Scan for the cell matching the given text and deliver its (x, y) coordinate at center. 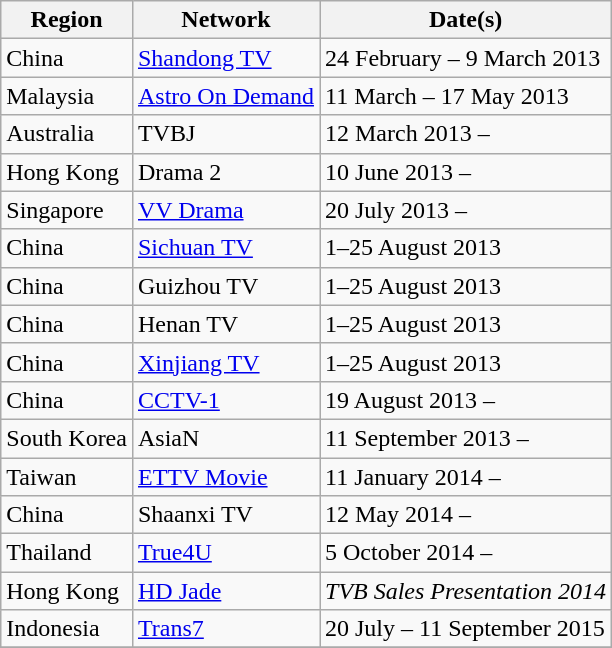
Guizhou TV (226, 286)
ETTV Movie (226, 477)
Malaysia (67, 96)
11 March – 17 May 2013 (466, 96)
Drama 2 (226, 172)
Region (67, 20)
Trans7 (226, 629)
Australia (67, 134)
19 August 2013 – (466, 400)
HD Jade (226, 591)
10 June 2013 – (466, 172)
TVB Sales Presentation 2014 (466, 591)
Date(s) (466, 20)
Xinjiang TV (226, 362)
Network (226, 20)
Thailand (67, 553)
Shaanxi TV (226, 515)
Indonesia (67, 629)
VV Drama (226, 210)
Astro On Demand (226, 96)
AsiaN (226, 438)
12 March 2013 – (466, 134)
Singapore (67, 210)
Sichuan TV (226, 248)
Taiwan (67, 477)
11 September 2013 – (466, 438)
20 July 2013 – (466, 210)
20 July – 11 September 2015 (466, 629)
South Korea (67, 438)
24 February – 9 March 2013 (466, 58)
CCTV-1 (226, 400)
Shandong TV (226, 58)
TVBJ (226, 134)
12 May 2014 – (466, 515)
5 October 2014 – (466, 553)
11 January 2014 – (466, 477)
Henan TV (226, 324)
True4U (226, 553)
